Identify which cell holds the provided text, then report its [X, Y] central coordinate. 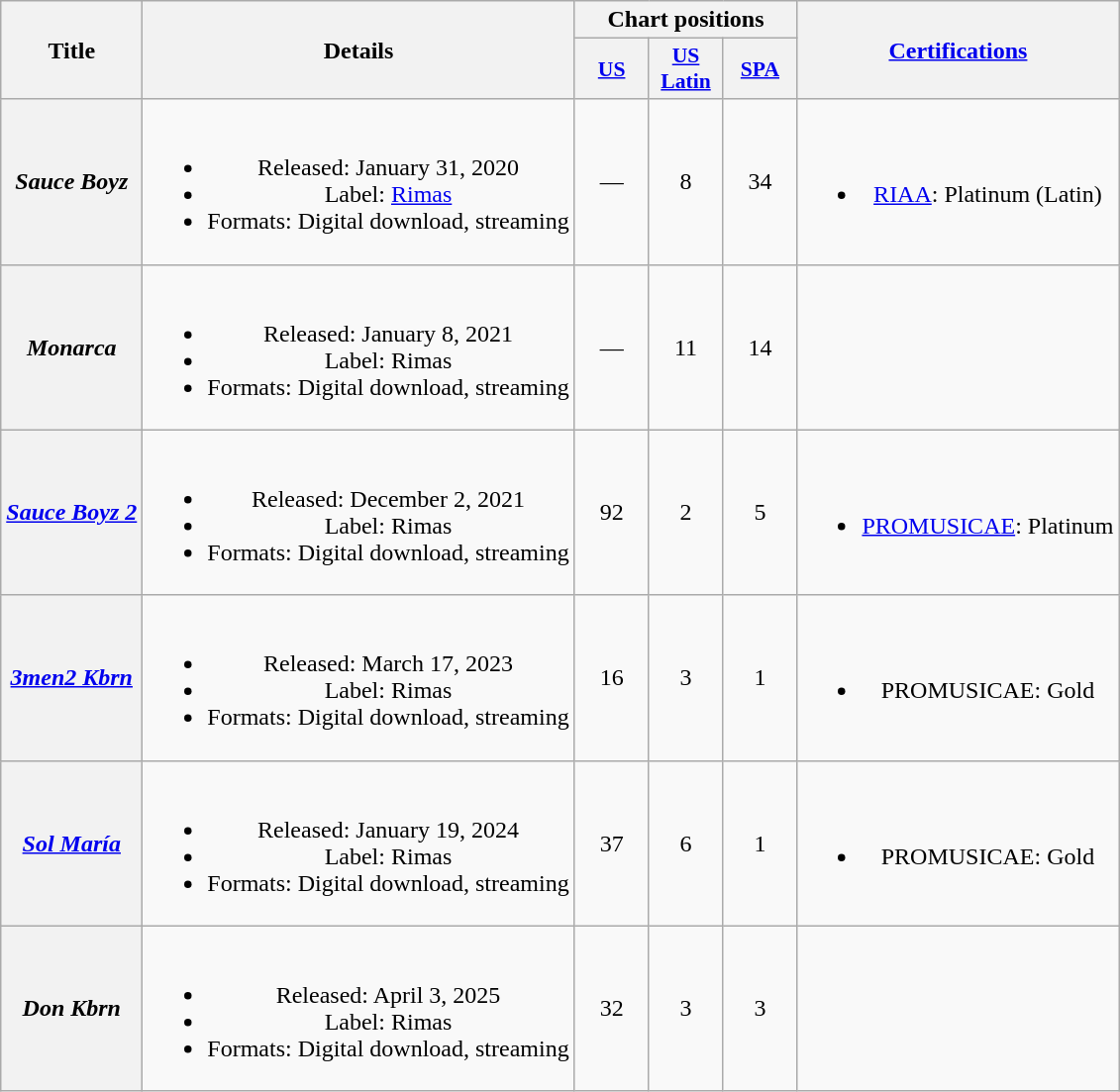
14 [761, 347]
RIAA: Platinum (Latin) [959, 182]
6 [685, 844]
3men2 Kbrn [71, 677]
92 [612, 513]
Chart positions [685, 20]
Certifications [959, 50]
Monarca [71, 347]
Sauce Boyz [71, 182]
Released: April 3, 2025Label: RimasFormats: Digital download, streaming [358, 1008]
SPA [761, 69]
11 [685, 347]
Released: January 19, 2024Label: RimasFormats: Digital download, streaming [358, 844]
37 [612, 844]
US [612, 69]
Title [71, 50]
8 [685, 182]
2 [685, 513]
Sauce Boyz 2 [71, 513]
Released: January 8, 2021Label: RimasFormats: Digital download, streaming [358, 347]
USLatin [685, 69]
Released: March 17, 2023Label: RimasFormats: Digital download, streaming [358, 677]
PROMUSICAE: Platinum [959, 513]
16 [612, 677]
32 [612, 1008]
Released: January 31, 2020Label: RimasFormats: Digital download, streaming [358, 182]
5 [761, 513]
34 [761, 182]
Don Kbrn [71, 1008]
Released: December 2, 2021Label: RimasFormats: Digital download, streaming [358, 513]
Details [358, 50]
Sol María [71, 844]
